Return the [x, y] coordinate for the center point of the cell that contains the specified text.  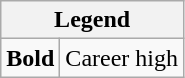
Career high [122, 58]
Legend [92, 20]
Bold [30, 58]
